Detect which cell encompasses the target text, then output its [X, Y] center coordinate. 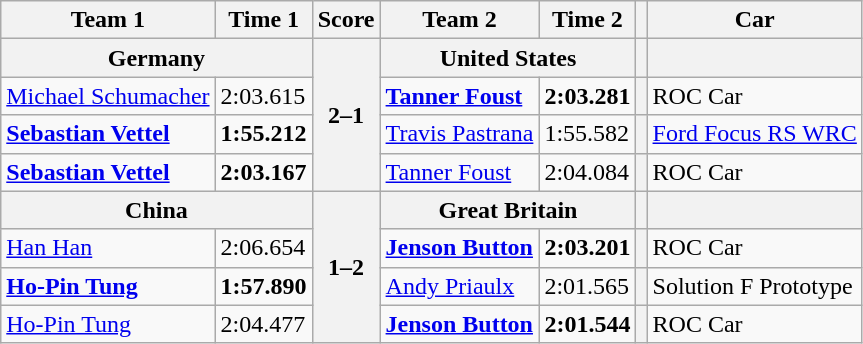
2:03.167 [264, 172]
1:57.890 [264, 286]
Time 2 [588, 20]
Time 1 [264, 20]
Score [346, 20]
2:06.654 [264, 248]
2:01.565 [588, 286]
Ford Focus RS WRC [754, 134]
United States [508, 58]
Solution F Prototype [754, 286]
2:04.477 [264, 324]
Team 2 [460, 20]
Andy Priaulx [460, 286]
2:03.615 [264, 96]
2:01.544 [588, 324]
Team 1 [108, 20]
1:55.582 [588, 134]
1–2 [346, 267]
Han Han [108, 248]
1:55.212 [264, 134]
2:04.084 [588, 172]
Germany [156, 58]
Travis Pastrana [460, 134]
Car [754, 20]
2:03.281 [588, 96]
2–1 [346, 115]
Great Britain [508, 210]
Michael Schumacher [108, 96]
2:03.201 [588, 248]
China [156, 210]
